Detect which cell encompasses the target text, then output its [x, y] center coordinate. 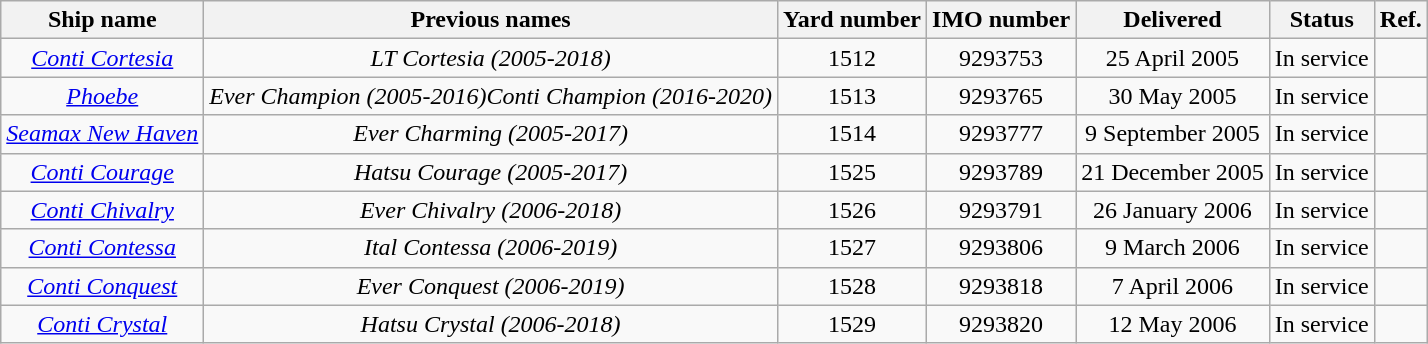
Ever Chivalry (2006-2018) [491, 210]
9293820 [1002, 324]
1512 [852, 58]
1529 [852, 324]
Ever Charming (2005-2017) [491, 134]
9293806 [1002, 248]
Hatsu Crystal (2006-2018) [491, 324]
Ital Contessa (2006-2019) [491, 248]
1528 [852, 286]
1513 [852, 96]
1514 [852, 134]
Status [1322, 20]
12 May 2006 [1173, 324]
9293765 [1002, 96]
Conti Crystal [102, 324]
Conti Conquest [102, 286]
Hatsu Courage (2005-2017) [491, 172]
25 April 2005 [1173, 58]
9293753 [1002, 58]
Ever Champion (2005-2016)Conti Champion (2016-2020) [491, 96]
Conti Cortesia [102, 58]
Ref. [1400, 20]
Previous names [491, 20]
Conti Courage [102, 172]
7 April 2006 [1173, 286]
Delivered [1173, 20]
1526 [852, 210]
Seamax New Haven [102, 134]
Yard number [852, 20]
Conti Contessa [102, 248]
9 March 2006 [1173, 248]
Phoebe [102, 96]
IMO number [1002, 20]
9 September 2005 [1173, 134]
9293777 [1002, 134]
1525 [852, 172]
21 December 2005 [1173, 172]
1527 [852, 248]
LT Cortesia (2005-2018) [491, 58]
26 January 2006 [1173, 210]
Conti Chivalry [102, 210]
Ever Conquest (2006-2019) [491, 286]
9293791 [1002, 210]
9293789 [1002, 172]
9293818 [1002, 286]
30 May 2005 [1173, 96]
Ship name [102, 20]
